Search for the cell housing the specified text and yield its (X, Y) center coordinate. 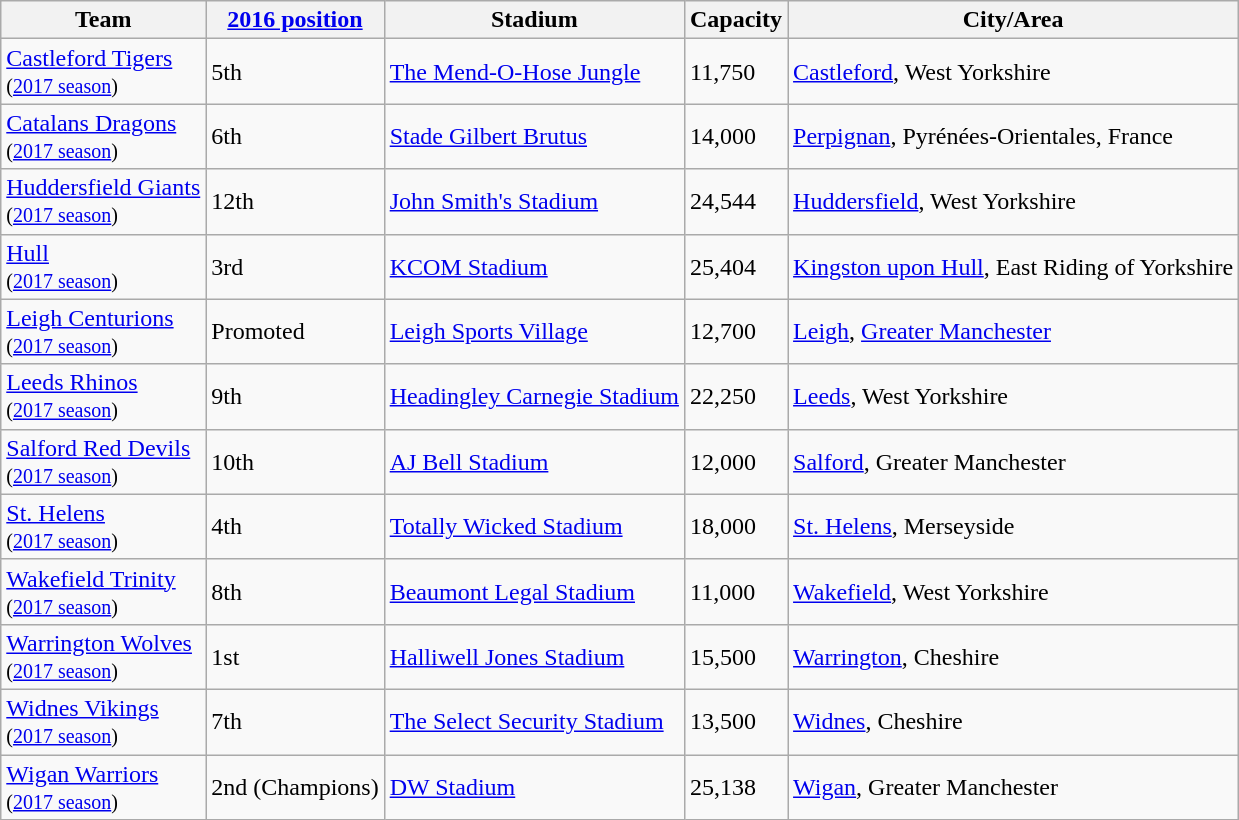
Wigan Warriors(2017 season) (104, 786)
Promoted (295, 332)
Leeds, West Yorkshire (1014, 396)
5th (295, 72)
15,500 (736, 656)
St. Helens(2017 season) (104, 526)
Leigh, Greater Manchester (1014, 332)
Salford, Greater Manchester (1014, 462)
Salford Red Devils(2017 season) (104, 462)
Stade Gilbert Brutus (534, 136)
John Smith's Stadium (534, 202)
3rd (295, 266)
Wakefield Trinity(2017 season) (104, 592)
Capacity (736, 20)
The Select Security Stadium (534, 722)
12,000 (736, 462)
Widnes Vikings(2017 season) (104, 722)
2nd (Champions) (295, 786)
Stadium (534, 20)
Beaumont Legal Stadium (534, 592)
Totally Wicked Stadium (534, 526)
14,000 (736, 136)
Castleford Tigers(2017 season) (104, 72)
Huddersfield, West Yorkshire (1014, 202)
Leeds Rhinos(2017 season) (104, 396)
Warrington, Cheshire (1014, 656)
Headingley Carnegie Stadium (534, 396)
Widnes, Cheshire (1014, 722)
Hull(2017 season) (104, 266)
Halliwell Jones Stadium (534, 656)
Kingston upon Hull, East Riding of Yorkshire (1014, 266)
Huddersfield Giants(2017 season) (104, 202)
18,000 (736, 526)
9th (295, 396)
13,500 (736, 722)
Team (104, 20)
Leigh Sports Village (534, 332)
12th (295, 202)
25,404 (736, 266)
DW Stadium (534, 786)
4th (295, 526)
St. Helens, Merseyside (1014, 526)
25,138 (736, 786)
7th (295, 722)
6th (295, 136)
KCOM Stadium (534, 266)
12,700 (736, 332)
8th (295, 592)
2016 position (295, 20)
Catalans Dragons(2017 season) (104, 136)
Leigh Centurions(2017 season) (104, 332)
11,000 (736, 592)
24,544 (736, 202)
Wakefield, West Yorkshire (1014, 592)
AJ Bell Stadium (534, 462)
Wigan, Greater Manchester (1014, 786)
22,250 (736, 396)
1st (295, 656)
Perpignan, Pyrénées-Orientales, France (1014, 136)
The Mend-O-Hose Jungle (534, 72)
Castleford, West Yorkshire (1014, 72)
11,750 (736, 72)
10th (295, 462)
Warrington Wolves(2017 season) (104, 656)
City/Area (1014, 20)
